Scan for the cell matching the given text and deliver its (x, y) coordinate at center. 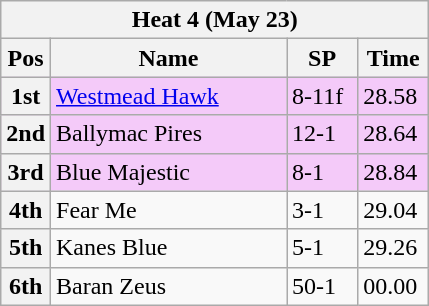
8-1 (322, 172)
Heat 4 (May 23) (215, 20)
12-1 (322, 134)
Kanes Blue (169, 248)
4th (26, 210)
Ballymac Pires (169, 134)
29.26 (394, 248)
Time (394, 58)
5-1 (322, 248)
5th (26, 248)
28.58 (394, 96)
29.04 (394, 210)
Blue Majestic (169, 172)
3rd (26, 172)
Name (169, 58)
6th (26, 286)
3-1 (322, 210)
8-11f (322, 96)
28.64 (394, 134)
Pos (26, 58)
50-1 (322, 286)
Baran Zeus (169, 286)
2nd (26, 134)
1st (26, 96)
Westmead Hawk (169, 96)
SP (322, 58)
28.84 (394, 172)
Fear Me (169, 210)
00.00 (394, 286)
